Identify which cell holds the provided text, then report its (X, Y) central coordinate. 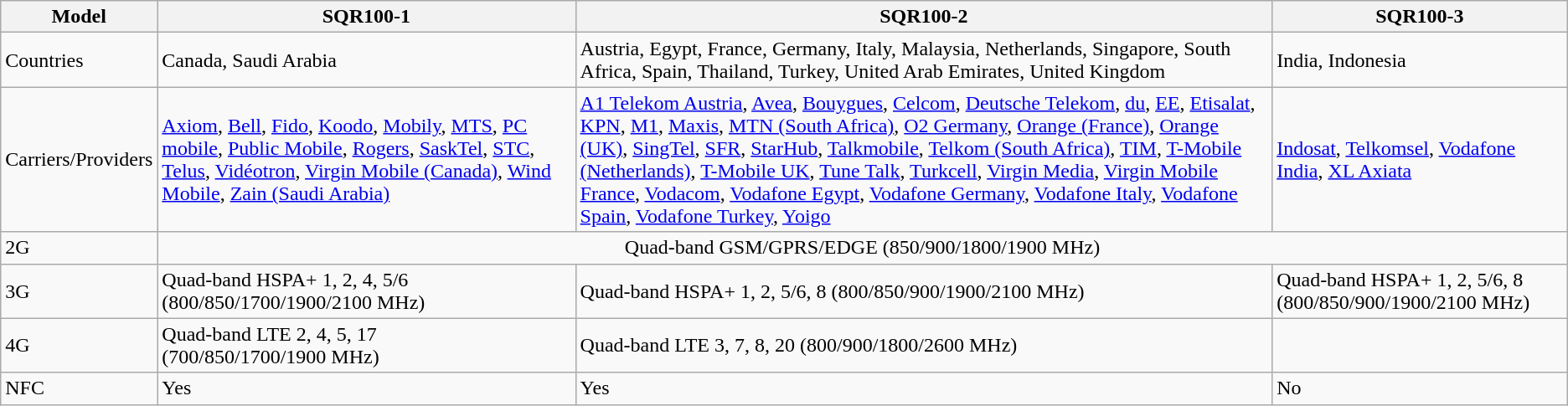
Quad-band HSPA+ 1, 2, 4, 5/6 (800/850/1700/1900/2100 MHz) (367, 291)
4G (79, 345)
NFC (79, 388)
2G (79, 248)
Quad-band GSM/GPRS/EDGE (850/900/1800/1900 MHz) (863, 248)
Indosat, Telkomsel, Vodafone India, XL Axiata (1421, 159)
SQR100-2 (924, 17)
Countries (79, 60)
No (1421, 388)
Carriers/Providers (79, 159)
Quad-band LTE 3, 7, 8, 20 (800/900/1800/2600 MHz) (924, 345)
India, Indonesia (1421, 60)
Austria, Egypt, France, Germany, Italy, Malaysia, Netherlands, Singapore, South Africa, Spain, Thailand, Turkey, United Arab Emirates, United Kingdom (924, 60)
SQR100-3 (1421, 17)
Model (79, 17)
SQR100-1 (367, 17)
Canada, Saudi Arabia (367, 60)
Quad-band LTE 2, 4, 5, 17 (700/850/1700/1900 MHz) (367, 345)
3G (79, 291)
